Pinpoint the cell where the given text exists, returning its (x, y) midpoint coordinate. 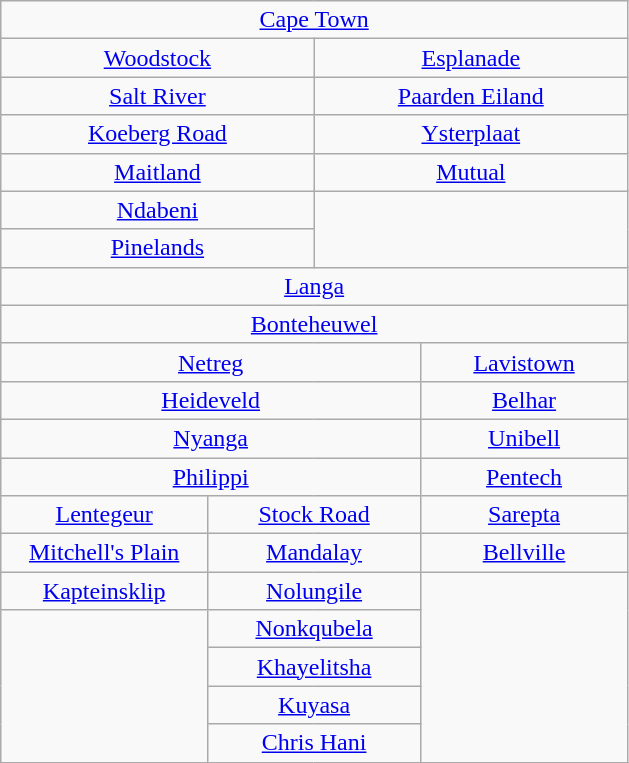
Kapteinsklip (104, 591)
Ndabeni (158, 210)
Nonkqubela (314, 629)
Philippi (211, 477)
Esplanade (470, 58)
Salt River (158, 96)
Mitchell's Plain (104, 553)
Chris Hani (314, 743)
Bonteheuwel (314, 324)
Nyanga (211, 438)
Cape Town (314, 20)
Lentegeur (104, 515)
Mutual (470, 172)
Woodstock (158, 58)
Pentech (524, 477)
Belhar (524, 400)
Netreg (211, 362)
Koeberg Road (158, 134)
Bellville (524, 553)
Pinelands (158, 248)
Heideveld (211, 400)
Mandalay (314, 553)
Unibell (524, 438)
Lavistown (524, 362)
Khayelitsha (314, 667)
Sarepta (524, 515)
Maitland (158, 172)
Ysterplaat (470, 134)
Stock Road (314, 515)
Nolungile (314, 591)
Kuyasa (314, 705)
Paarden Eiland (470, 96)
Langa (314, 286)
